Capture the cell that displays the provided text and extract its [X, Y] central coordinate. 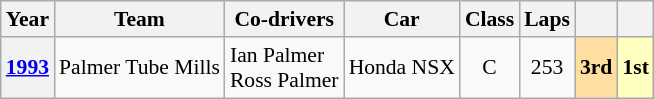
Laps [547, 19]
Co-drivers [284, 19]
Class [490, 19]
253 [547, 68]
1st [636, 68]
1993 [28, 68]
Ian Palmer Ross Palmer [284, 68]
C [490, 68]
Honda NSX [402, 68]
3rd [596, 68]
Palmer Tube Mills [140, 68]
Year [28, 19]
Team [140, 19]
Car [402, 19]
